Determine the [x, y] coordinate at the center of the cell enclosing the given text.  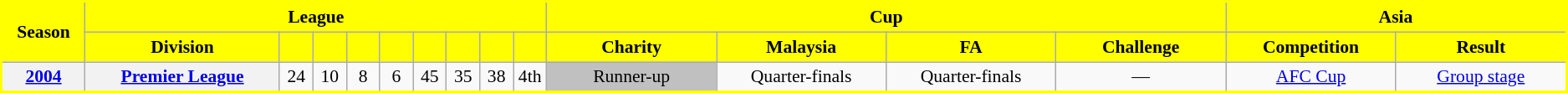
League [316, 17]
Group stage [1481, 77]
Result [1481, 47]
Malaysia [801, 47]
45 [430, 77]
Runner-up [632, 77]
8 [363, 77]
Premier League [182, 77]
Asia [1397, 17]
38 [497, 77]
Competition [1311, 47]
AFC Cup [1311, 77]
2004 [43, 77]
4th [530, 77]
6 [396, 77]
Cup [886, 17]
Division [182, 47]
Charity [632, 47]
Challenge [1141, 47]
— [1141, 77]
24 [296, 77]
10 [329, 77]
FA [972, 47]
Season [43, 32]
35 [463, 77]
